From the cell containing the given text, extract its center point as (X, Y) coordinate. 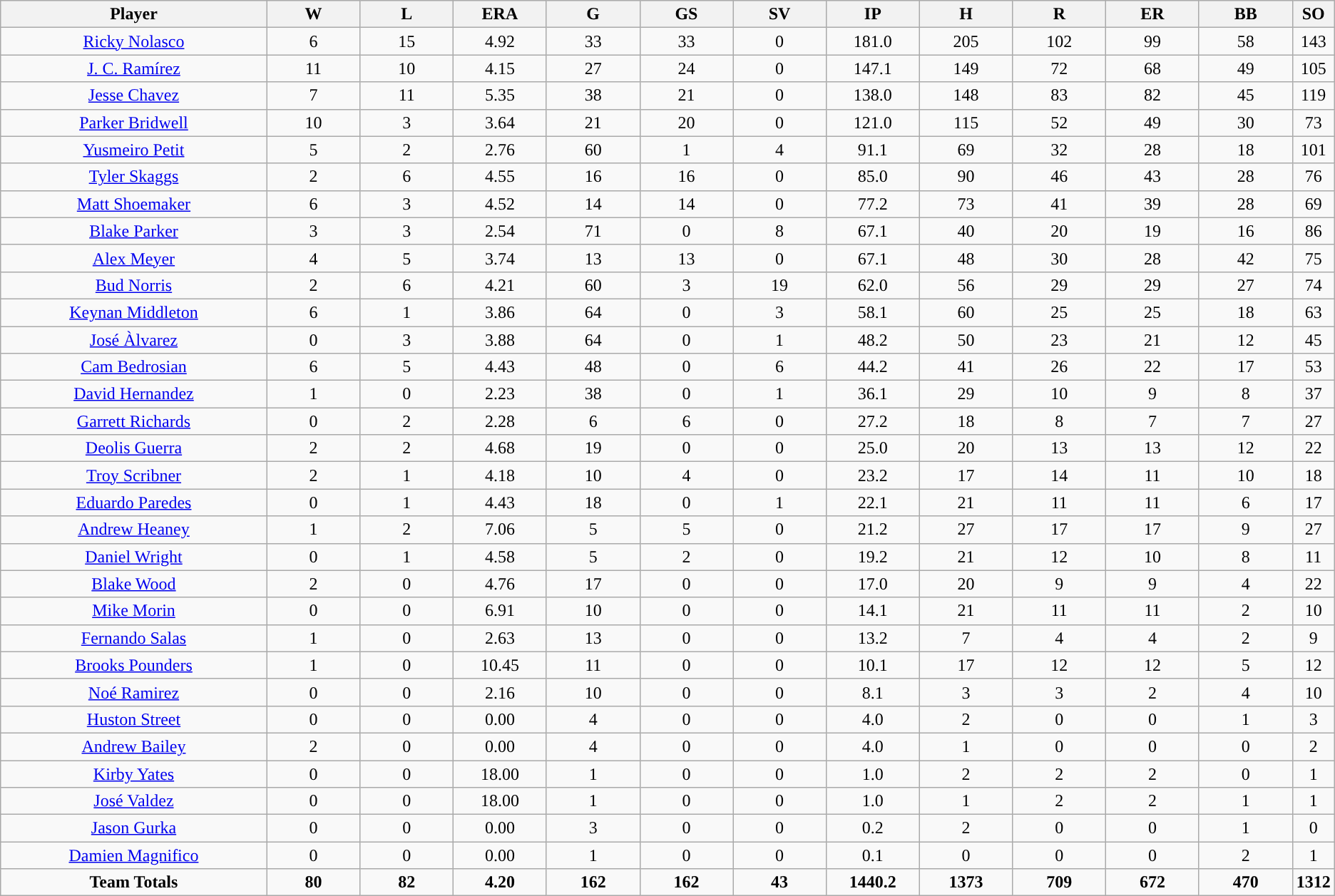
119 (1314, 96)
21.2 (873, 530)
W (314, 14)
Matt Shoemaker (134, 204)
25.0 (873, 448)
19.2 (873, 557)
7.06 (501, 530)
23.2 (873, 475)
105 (1314, 68)
8.1 (873, 692)
Andrew Heaney (134, 530)
G (593, 14)
Kirby Yates (134, 773)
1373 (966, 882)
Mike Morin (134, 611)
14.1 (873, 611)
Huston Street (134, 719)
91.1 (873, 150)
40 (966, 231)
181.0 (873, 41)
Blake Wood (134, 584)
Parker Bridwell (134, 123)
3.74 (501, 258)
GS (686, 14)
5.35 (501, 96)
75 (1314, 258)
L (406, 14)
470 (1245, 882)
J. C. Ramírez (134, 68)
Noé Ramirez (134, 692)
Tyler Skaggs (134, 177)
48.2 (873, 340)
205 (966, 41)
H (966, 14)
50 (966, 340)
4.55 (501, 177)
Jason Gurka (134, 828)
13.2 (873, 638)
4.20 (501, 882)
10.1 (873, 665)
Alex Meyer (134, 258)
56 (966, 285)
Deolis Guerra (134, 448)
2.76 (501, 150)
90 (966, 177)
23 (1060, 340)
58 (1245, 41)
42 (1245, 258)
85.0 (873, 177)
4.52 (501, 204)
4.18 (501, 475)
4.58 (501, 557)
62.0 (873, 285)
83 (1060, 96)
22.1 (873, 503)
26 (1060, 367)
Garrett Richards (134, 421)
74 (1314, 285)
17.0 (873, 584)
3.86 (501, 312)
SV (780, 14)
R (1060, 14)
Player (134, 14)
58.1 (873, 312)
53 (1314, 367)
Brooks Pounders (134, 665)
36.1 (873, 394)
115 (966, 123)
3.64 (501, 123)
4.15 (501, 68)
86 (1314, 231)
2.54 (501, 231)
672 (1152, 882)
32 (1060, 150)
2.23 (501, 394)
148 (966, 96)
1312 (1314, 882)
Cam Bedrosian (134, 367)
4.21 (501, 285)
Damien Magnifico (134, 855)
143 (1314, 41)
4.68 (501, 448)
37 (1314, 394)
76 (1314, 177)
68 (1152, 68)
Team Totals (134, 882)
6.91 (501, 611)
80 (314, 882)
138.0 (873, 96)
4.92 (501, 41)
102 (1060, 41)
0.2 (873, 828)
44.2 (873, 367)
José Àlvarez (134, 340)
1440.2 (873, 882)
27.2 (873, 421)
SO (1314, 14)
10.45 (501, 665)
IP (873, 14)
709 (1060, 882)
David Hernandez (134, 394)
52 (1060, 123)
71 (593, 231)
15 (406, 41)
149 (966, 68)
77.2 (873, 204)
Yusmeiro Petit (134, 150)
BB (1245, 14)
ER (1152, 14)
0.1 (873, 855)
2.63 (501, 638)
147.1 (873, 68)
46 (1060, 177)
Jesse Chavez (134, 96)
Eduardo Paredes (134, 503)
24 (686, 68)
Blake Parker (134, 231)
José Valdez (134, 801)
Bud Norris (134, 285)
4.76 (501, 584)
72 (1060, 68)
Andrew Bailey (134, 746)
101 (1314, 150)
2.16 (501, 692)
Ricky Nolasco (134, 41)
63 (1314, 312)
2.28 (501, 421)
ERA (501, 14)
Fernando Salas (134, 638)
Keynan Middleton (134, 312)
121.0 (873, 123)
3.88 (501, 340)
39 (1152, 204)
99 (1152, 41)
Troy Scribner (134, 475)
Daniel Wright (134, 557)
